Output the (X, Y) coordinate of the center of the cell containing the given text.  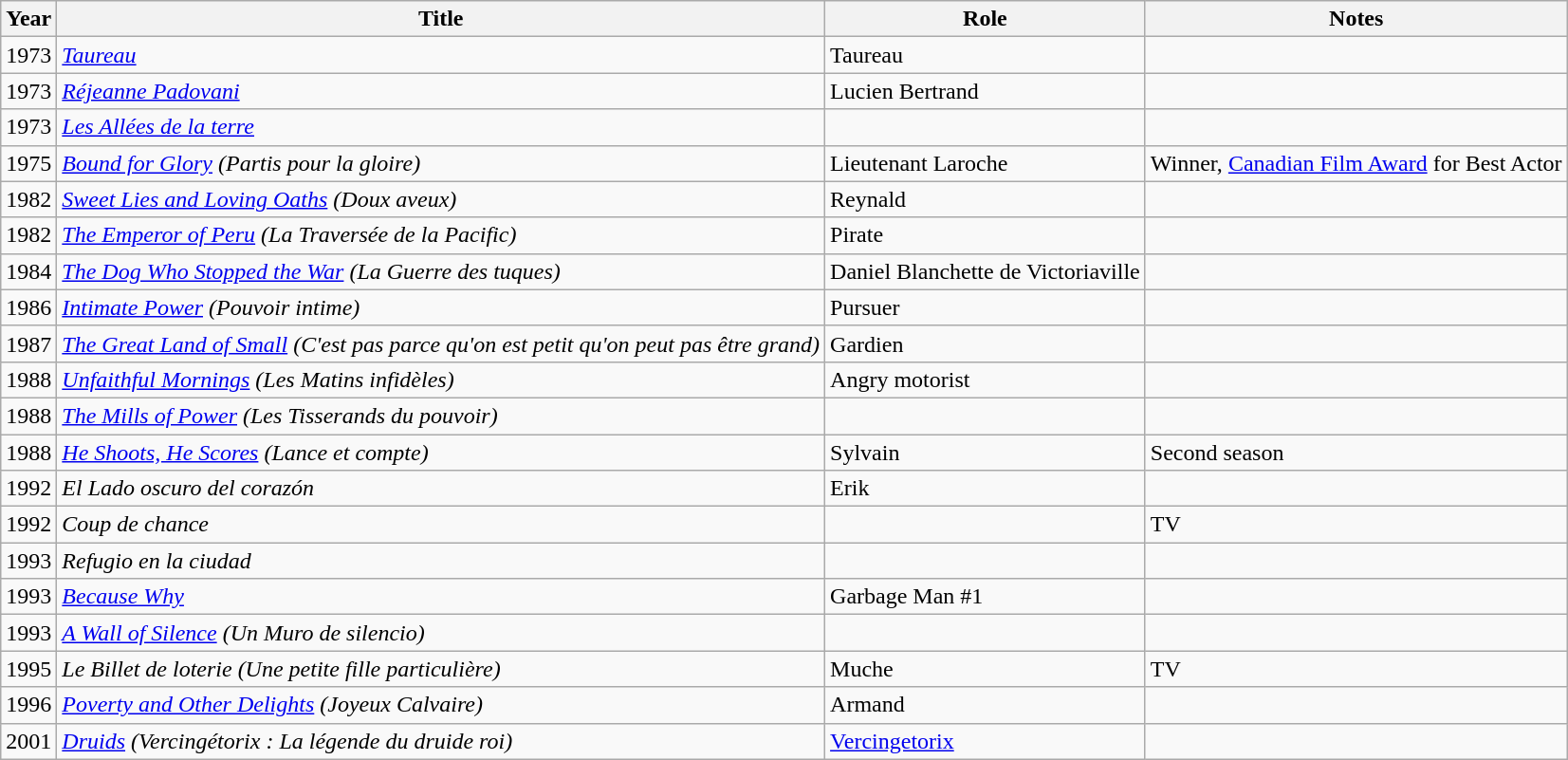
Second season (1356, 453)
A Wall of Silence (Un Muro de silencio) (441, 633)
Winner, Canadian Film Award for Best Actor (1356, 163)
Erik (986, 489)
Vercingetorix (986, 741)
Bound for Glory (Partis pour la gloire) (441, 163)
Pursuer (986, 307)
Reynald (986, 199)
1975 (28, 163)
Because Why (441, 597)
Year (28, 19)
Réjeanne Padovani (441, 91)
Lieutenant Laroche (986, 163)
Intimate Power (Pouvoir intime) (441, 307)
Notes (1356, 19)
Poverty and Other Delights (Joyeux Calvaire) (441, 705)
1995 (28, 669)
El Lado oscuro del corazón (441, 489)
1996 (28, 705)
The Great Land of Small (C'est pas parce qu'on est petit qu'on peut pas être grand) (441, 343)
1987 (28, 343)
Muche (986, 669)
1986 (28, 307)
Angry motorist (986, 380)
Pirate (986, 235)
He Shoots, He Scores (Lance et compte) (441, 453)
Garbage Man #1 (986, 597)
Gardien (986, 343)
The Mills of Power (Les Tisserands du pouvoir) (441, 416)
1984 (28, 271)
Armand (986, 705)
Coup de chance (441, 525)
Le Billet de loterie (Une petite fille particulière) (441, 669)
The Dog Who Stopped the War (La Guerre des tuques) (441, 271)
Sylvain (986, 453)
Daniel Blanchette de Victoriaville (986, 271)
Les Allées de la terre (441, 127)
Unfaithful Mornings (Les Matins infidèles) (441, 380)
Lucien Bertrand (986, 91)
Role (986, 19)
The Emperor of Peru (La Traversée de la Pacific) (441, 235)
Druids (Vercingétorix : La légende du druide roi) (441, 741)
2001 (28, 741)
Title (441, 19)
Refugio en la ciudad (441, 561)
Sweet Lies and Loving Oaths (Doux aveux) (441, 199)
